Capture the cell that displays the provided text and extract its [X, Y] central coordinate. 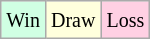
Draw [72, 20]
Loss [126, 20]
Win [24, 20]
